Return the (X, Y) coordinate for the center point of the cell that contains the specified text.  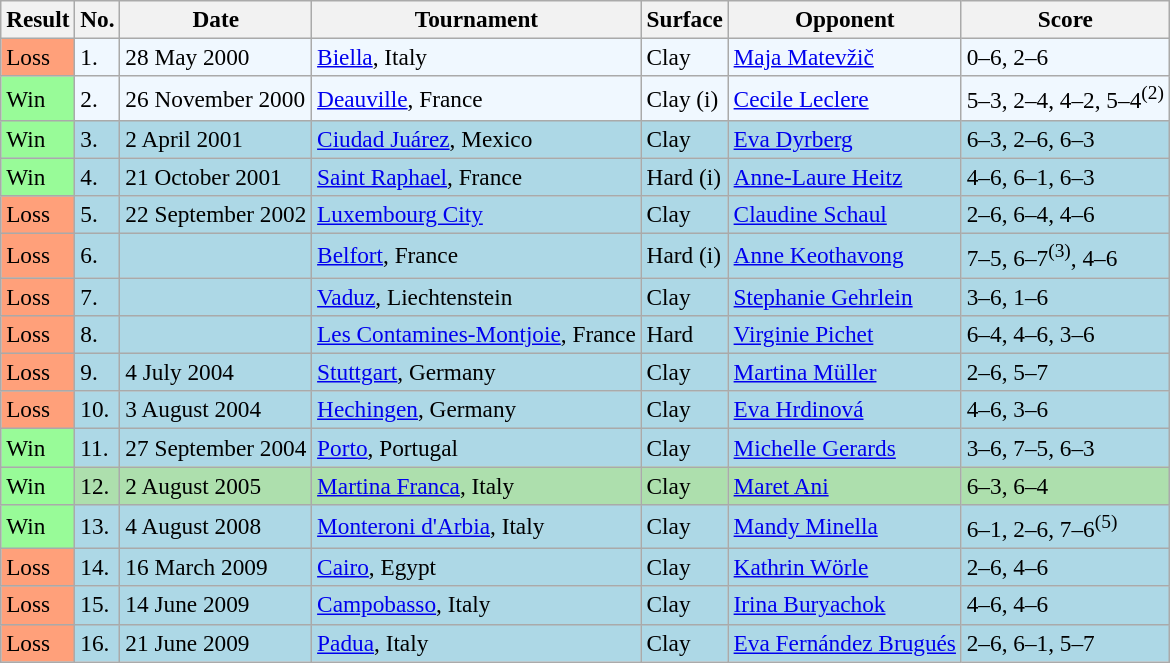
9. (98, 372)
Maja Matevžič (844, 57)
Saint Raphael, France (476, 177)
2 April 2001 (216, 139)
26 November 2000 (216, 98)
Les Contamines-Montjoie, France (476, 334)
1. (98, 57)
2–6, 6–1, 5–7 (1065, 643)
4–6, 4–6 (1065, 605)
5–3, 2–4, 4–2, 5–4(2) (1065, 98)
Surface (684, 19)
2–6, 4–6 (1065, 567)
16 March 2009 (216, 567)
2–6, 6–4, 4–6 (1065, 214)
8. (98, 334)
4–6, 6–1, 6–3 (1065, 177)
7. (98, 296)
4–6, 3–6 (1065, 410)
Stuttgart, Germany (476, 372)
Hechingen, Germany (476, 410)
6–1, 2–6, 7–6(5) (1065, 526)
No. (98, 19)
Kathrin Wörle (844, 567)
14 June 2009 (216, 605)
Hard (684, 334)
Stephanie Gehrlein (844, 296)
Maret Ani (844, 485)
27 September 2004 (216, 447)
Opponent (844, 19)
6–4, 4–6, 3–6 (1065, 334)
Cairo, Egypt (476, 567)
Virginie Pichet (844, 334)
6–3, 2–6, 6–3 (1065, 139)
Martina Müller (844, 372)
28 May 2000 (216, 57)
Monteroni d'Arbia, Italy (476, 526)
21 June 2009 (216, 643)
Tournament (476, 19)
Anne Keothavong (844, 255)
21 October 2001 (216, 177)
Claudine Schaul (844, 214)
Mandy Minella (844, 526)
10. (98, 410)
7–5, 6–7(3), 4–6 (1065, 255)
Cecile Leclere (844, 98)
5. (98, 214)
2. (98, 98)
Campobasso, Italy (476, 605)
3–6, 1–6 (1065, 296)
4 July 2004 (216, 372)
Irina Buryachok (844, 605)
Ciudad Juárez, Mexico (476, 139)
Padua, Italy (476, 643)
Michelle Gerards (844, 447)
Luxembourg City (476, 214)
Anne-Laure Heitz (844, 177)
Eva Dyrberg (844, 139)
3 August 2004 (216, 410)
6–3, 6–4 (1065, 485)
Score (1065, 19)
Date (216, 19)
14. (98, 567)
3. (98, 139)
15. (98, 605)
Eva Fernández Brugués (844, 643)
Porto, Portugal (476, 447)
11. (98, 447)
13. (98, 526)
12. (98, 485)
6. (98, 255)
4. (98, 177)
Eva Hrdinová (844, 410)
Martina Franca, Italy (476, 485)
16. (98, 643)
4 August 2008 (216, 526)
0–6, 2–6 (1065, 57)
Biella, Italy (476, 57)
2–6, 5–7 (1065, 372)
Result (38, 19)
Belfort, France (476, 255)
Clay (i) (684, 98)
Deauville, France (476, 98)
22 September 2002 (216, 214)
3–6, 7–5, 6–3 (1065, 447)
Vaduz, Liechtenstein (476, 296)
2 August 2005 (216, 485)
